Identify which cell holds the provided text, then report its [x, y] central coordinate. 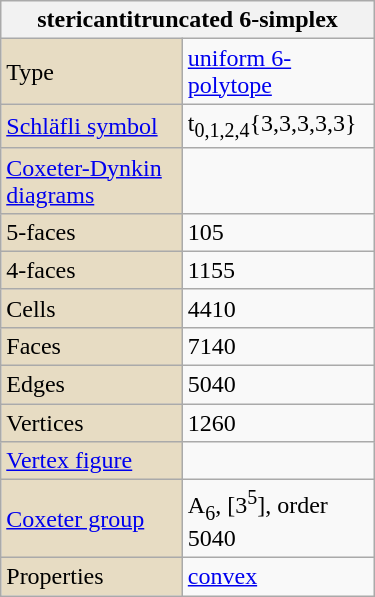
4410 [278, 308]
Vertex figure [92, 461]
5040 [278, 385]
Type [92, 72]
Coxeter-Dynkin diagrams [92, 180]
Properties [92, 577]
7140 [278, 346]
t0,1,2,4{3,3,3,3,3} [278, 126]
Vertices [92, 423]
Cells [92, 308]
105 [278, 232]
Coxeter group [92, 519]
uniform 6-polytope [278, 72]
1155 [278, 270]
A6, [35], order 5040 [278, 519]
Schläfli symbol [92, 126]
5-faces [92, 232]
Faces [92, 346]
convex [278, 577]
1260 [278, 423]
4-faces [92, 270]
Edges [92, 385]
stericantitruncated 6-simplex [188, 20]
